Determine the [X, Y] coordinate at the center of the cell enclosing the given text.  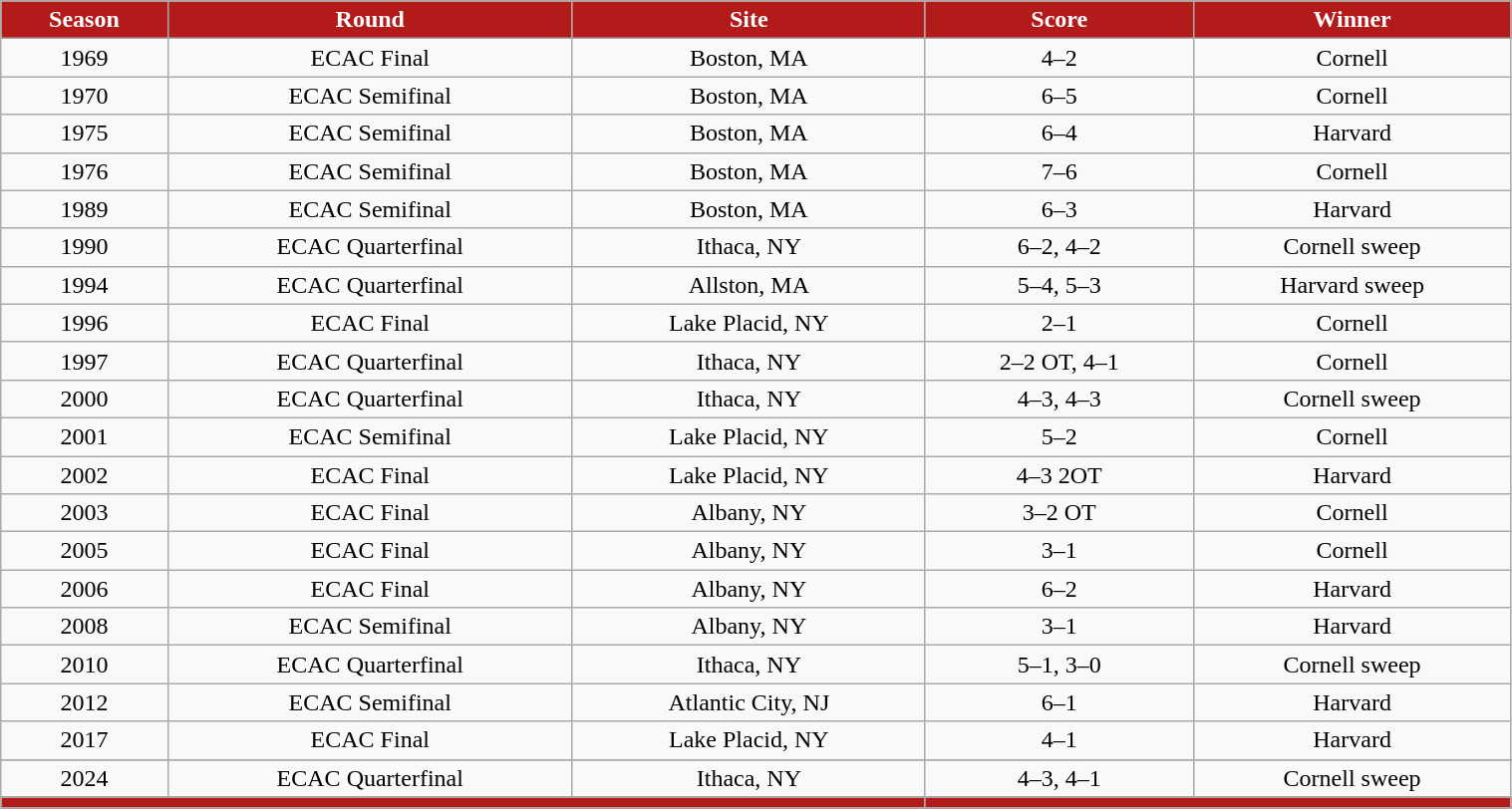
2010 [84, 665]
1996 [84, 323]
4–1 [1058, 740]
2002 [84, 475]
2003 [84, 513]
6–5 [1058, 96]
1989 [84, 209]
2001 [84, 436]
2005 [84, 551]
6–2 [1058, 589]
1976 [84, 171]
Harvard sweep [1352, 285]
1975 [84, 134]
5–1, 3–0 [1058, 665]
Score [1058, 20]
4–3 2OT [1058, 475]
6–3 [1058, 209]
Allston, MA [749, 285]
Winner [1352, 20]
4–2 [1058, 58]
6–2, 4–2 [1058, 247]
1990 [84, 247]
6–1 [1058, 702]
6–4 [1058, 134]
2006 [84, 589]
5–4, 5–3 [1058, 285]
4–3, 4–3 [1058, 399]
2024 [84, 778]
Round [370, 20]
2012 [84, 702]
Site [749, 20]
Season [84, 20]
2–1 [1058, 323]
7–6 [1058, 171]
1969 [84, 58]
2008 [84, 627]
1970 [84, 96]
Atlantic City, NJ [749, 702]
2000 [84, 399]
1994 [84, 285]
2–2 OT, 4–1 [1058, 361]
1997 [84, 361]
5–2 [1058, 436]
3–2 OT [1058, 513]
2017 [84, 740]
4–3, 4–1 [1058, 778]
